Output the (x, y) coordinate of the center of the cell containing the given text.  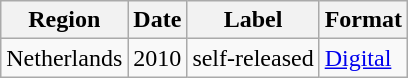
Label (253, 20)
Region (64, 20)
Format (363, 20)
2010 (158, 58)
self-released (253, 58)
Digital (363, 58)
Date (158, 20)
Netherlands (64, 58)
